Scan for the cell matching the given text and deliver its [X, Y] coordinate at center. 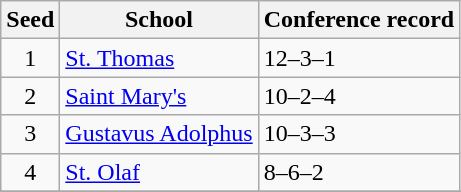
Gustavus Adolphus [159, 134]
Saint Mary's [159, 96]
St. Thomas [159, 58]
12–3–1 [358, 58]
2 [30, 96]
4 [30, 172]
8–6–2 [358, 172]
1 [30, 58]
Seed [30, 20]
10–3–3 [358, 134]
3 [30, 134]
10–2–4 [358, 96]
St. Olaf [159, 172]
School [159, 20]
Conference record [358, 20]
